Return (x, y) of the center of cell containing provided text 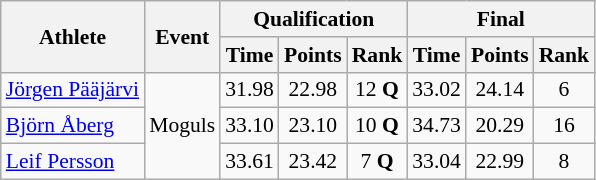
34.73 (436, 126)
Björn Åberg (72, 126)
24.14 (500, 90)
23.10 (313, 126)
33.10 (250, 126)
31.98 (250, 90)
12 Q (378, 90)
Leif Persson (72, 162)
Final (500, 19)
8 (564, 162)
22.99 (500, 162)
22.98 (313, 90)
23.42 (313, 162)
20.29 (500, 126)
33.02 (436, 90)
Athlete (72, 36)
Qualification (314, 19)
10 Q (378, 126)
33.61 (250, 162)
33.04 (436, 162)
7 Q (378, 162)
Event (182, 36)
Moguls (182, 126)
6 (564, 90)
Jörgen Pääjärvi (72, 90)
16 (564, 126)
